For the text-containing cell, return its midpoint in [x, y] coordinate format. 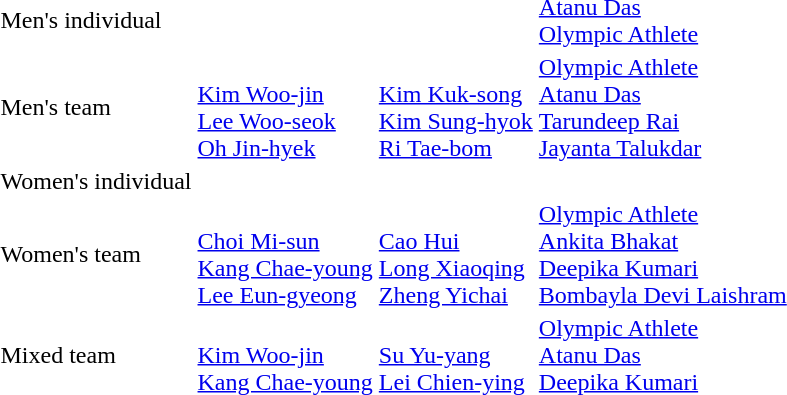
Cao HuiLong XiaoqingZheng Yichai [456, 254]
Kim Woo-jinLee Woo-seokOh Jin-hyek [285, 108]
Kim Kuk-songKim Sung-hyokRi Tae-bom [456, 108]
Choi Mi-sunKang Chae-youngLee Eun-gyeong [285, 254]
